From the cell containing the given text, extract its center point as [X, Y] coordinate. 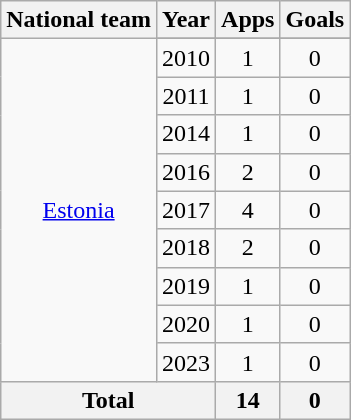
2014 [186, 134]
Goals [315, 20]
Apps [248, 20]
Estonia [79, 210]
2023 [186, 362]
National team [79, 20]
Total [108, 400]
2017 [186, 210]
14 [248, 400]
2019 [186, 286]
4 [248, 210]
Year [186, 20]
2018 [186, 248]
2010 [186, 58]
2020 [186, 324]
2016 [186, 172]
2011 [186, 96]
